Search for the cell housing the specified text and yield its [X, Y] center coordinate. 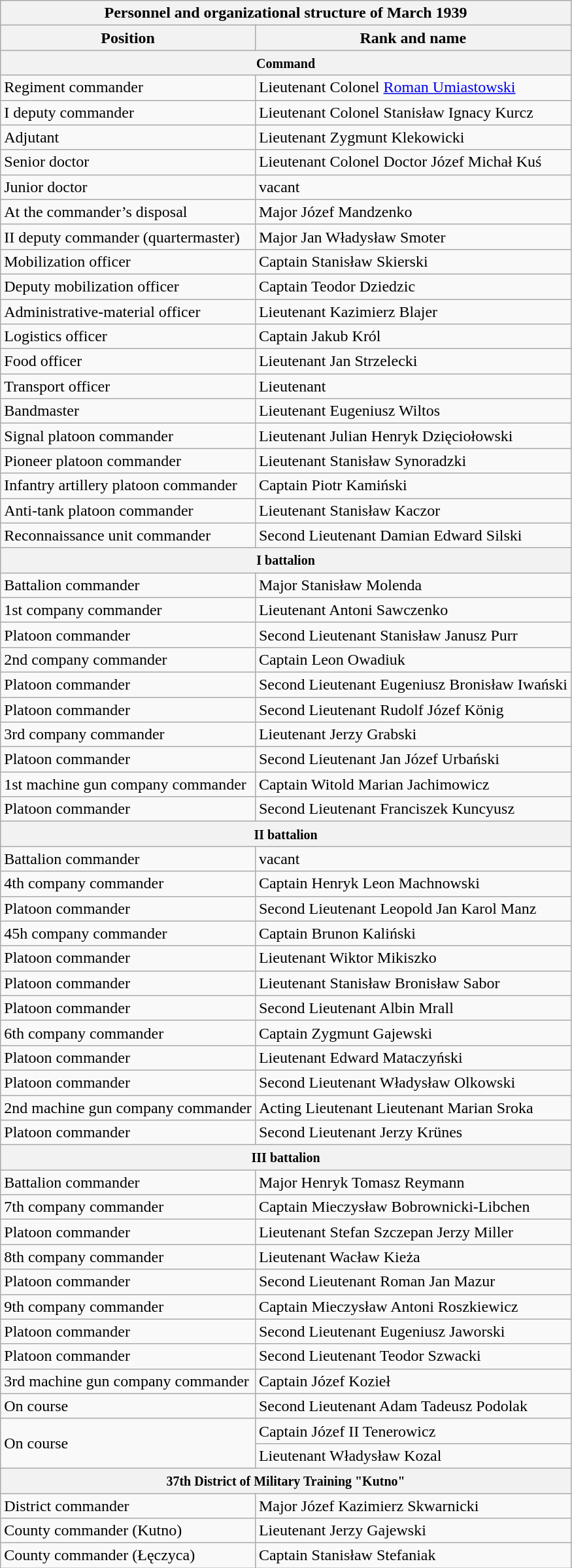
Second Lieutenant Jerzy Krünes [413, 1133]
Major Henryk Tomasz Reymann [413, 1182]
Second Lieutenant Eugeniusz Jaworski [413, 1331]
II deputy commander (quartermaster) [128, 237]
3rd machine gun company commander [128, 1381]
District commander [128, 1505]
Lieutenant Władysław Kozal [413, 1456]
Infantry artillery platoon commander [128, 486]
6th company commander [128, 1033]
I battalion [286, 560]
Lieutenant Stanisław Bronisław Sabor [413, 983]
Lieutenant Stefan Szczepan Jerzy Miller [413, 1232]
Captain Jakub Król [413, 337]
Second Lieutenant Leopold Jan Karol Manz [413, 909]
Captain Stanisław Stefaniak [413, 1556]
Adjutant [128, 137]
Second Lieutenant Władysław Olkowski [413, 1082]
Captain Henryk Leon Machnowski [413, 884]
Logistics officer [128, 337]
Captain Stanisław Skierski [413, 261]
45h company commander [128, 933]
Lieutenant Eugeniusz Wiltos [413, 411]
Lieutenant Colonel Roman Umiastowski [413, 88]
County commander (Łęczyca) [128, 1556]
1st machine gun company commander [128, 784]
Second Lieutenant Teodor Szwacki [413, 1356]
4th company commander [128, 884]
Lieutenant Edward Mataczyński [413, 1058]
At the commander’s disposal [128, 212]
Captain Józef II Tenerowicz [413, 1431]
Captain Piotr Kamiński [413, 486]
Major Józef Kazimierz Skwarnicki [413, 1505]
Lieutenant Julian Henryk Dzięciołowski [413, 436]
Lieutenant Stanisław Kaczor [413, 510]
Personnel and organizational structure of March 1939 [286, 13]
Mobilization officer [128, 261]
Command [286, 63]
Lieutenant Colonel Doctor Józef Michał Kuś [413, 162]
I deputy commander [128, 112]
Lieutenant Jan Strzelecki [413, 361]
Major Jan Władysław Smoter [413, 237]
Administrative-material officer [128, 312]
1st company commander [128, 610]
Pioneer platoon commander [128, 461]
2nd company commander [128, 659]
Captain Zygmunt Gajewski [413, 1033]
Second Lieutenant Franciszek Kuncyusz [413, 809]
7th company commander [128, 1207]
Lieutenant Antoni Sawczenko [413, 610]
Rank and name [413, 38]
Captain Teodor Dziedzic [413, 286]
Major Stanisław Molenda [413, 585]
3rd company commander [128, 735]
Captain Józef Kozieł [413, 1381]
2nd machine gun company commander [128, 1108]
Lieutenant Stanisław Synoradzki [413, 461]
Transport officer [128, 386]
II battalion [286, 834]
Second Lieutenant Eugeniusz Bronisław Iwański [413, 684]
Junior doctor [128, 187]
Lieutenant Kazimierz Blajer [413, 312]
8th company commander [128, 1257]
Captain Leon Owadiuk [413, 659]
Captain Mieczysław Antoni Roszkiewicz [413, 1307]
Reconnaissance unit commander [128, 535]
Lieutenant [413, 386]
Food officer [128, 361]
County commander (Kutno) [128, 1531]
Acting Lieutenant Lieutenant Marian Sroka [413, 1108]
Captain Mieczysław Bobrownicki-Libchen [413, 1207]
Lieutenant Jerzy Grabski [413, 735]
37th District of Military Training "Kutno" [286, 1480]
Second Lieutenant Adam Tadeusz Podolak [413, 1406]
Second Lieutenant Jan Józef Urbański [413, 759]
Captain Brunon Kaliński [413, 933]
Second Lieutenant Damian Edward Silski [413, 535]
III battalion [286, 1158]
Lieutenant Wacław Kieża [413, 1257]
Position [128, 38]
Major Józef Mandzenko [413, 212]
Signal platoon commander [128, 436]
Second Lieutenant Rudolf Józef König [413, 709]
Second Lieutenant Stanisław Janusz Purr [413, 635]
Anti-tank platoon commander [128, 510]
Second Lieutenant Roman Jan Mazur [413, 1282]
9th company commander [128, 1307]
Lieutenant Colonel Stanisław Ignacy Kurcz [413, 112]
Senior doctor [128, 162]
Lieutenant Zygmunt Klekowicki [413, 137]
Deputy mobilization officer [128, 286]
Captain Witold Marian Jachimowicz [413, 784]
Lieutenant Wiktor Mikiszko [413, 958]
Second Lieutenant Albin Mrall [413, 1008]
Regiment commander [128, 88]
Lieutenant Jerzy Gajewski [413, 1531]
Bandmaster [128, 411]
